From the cell containing the given text, extract its center point as [X, Y] coordinate. 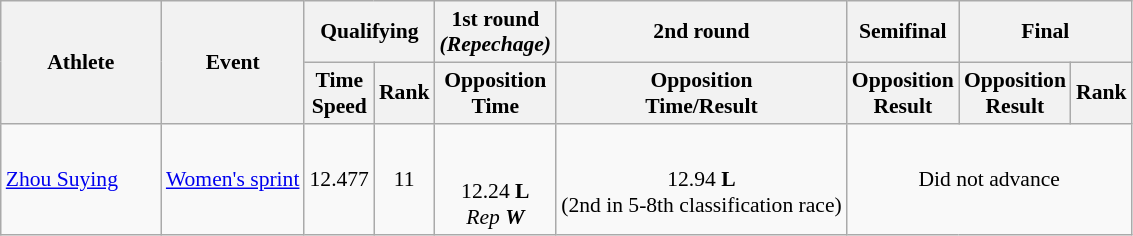
Athlete [81, 62]
Final [1046, 32]
Event [233, 62]
Semifinal [903, 32]
12.94 L(2nd in 5-8th classification race) [702, 179]
12.477 [338, 179]
TimeSpeed [338, 92]
Qualifying [369, 32]
1st round (Repechage) [496, 32]
Did not advance [990, 179]
OppositionTime/Result [702, 92]
2nd round [702, 32]
OppositionTime [496, 92]
12.24 L Rep W [496, 179]
11 [404, 179]
Zhou Suying [81, 179]
Women's sprint [233, 179]
